Return [X, Y] of the center of cell containing provided text 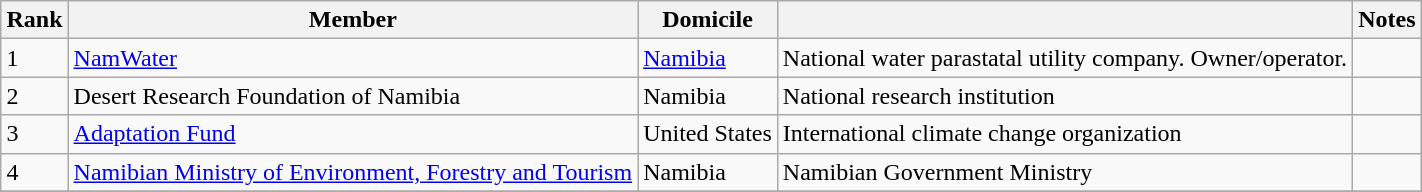
1 [34, 58]
Member [353, 20]
Notes [1387, 20]
Adaptation Fund [353, 134]
Rank [34, 20]
Namibian Government Ministry [1064, 172]
NamWater [353, 58]
International climate change organization [1064, 134]
National water parastatal utility company. Owner/operator. [1064, 58]
2 [34, 96]
Namibian Ministry of Environment, Forestry and Tourism [353, 172]
Desert Research Foundation of Namibia [353, 96]
3 [34, 134]
Domicile [708, 20]
National research institution [1064, 96]
United States [708, 134]
4 [34, 172]
